Extract the (X, Y) coordinate from the center of the cell holding the provided text.  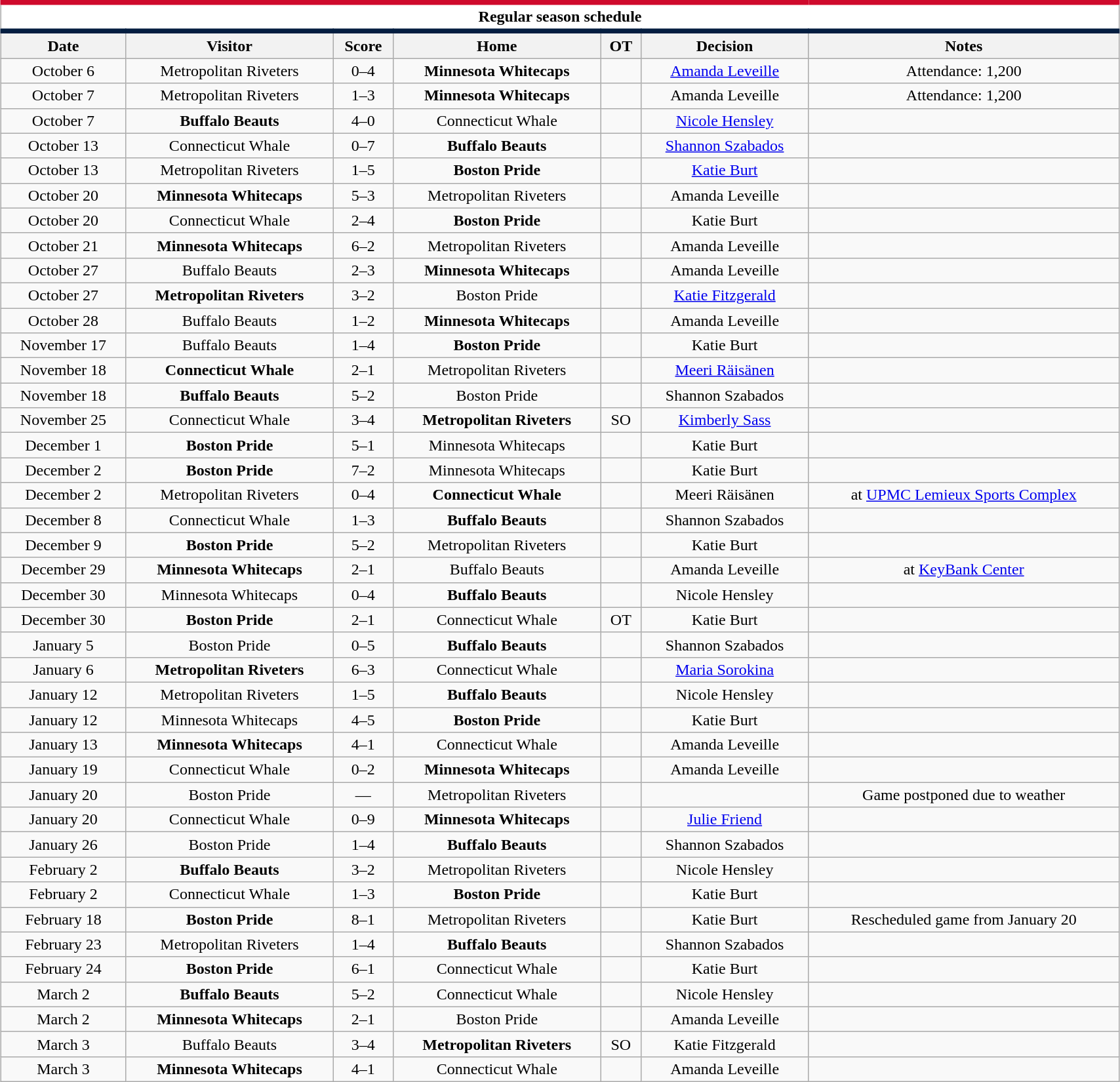
Visitor (230, 45)
— (363, 795)
2–3 (363, 270)
January 5 (64, 645)
5–3 (363, 195)
7–2 (363, 470)
Date (64, 45)
6–1 (363, 969)
February 23 (64, 944)
February 24 (64, 969)
Julie Friend (725, 820)
February 18 (64, 919)
Rescheduled game from January 20 (964, 919)
at UPMC Lemieux Sports Complex (964, 495)
Game postponed due to weather (964, 795)
January 13 (64, 745)
December 9 (64, 545)
0–5 (363, 645)
0–9 (363, 820)
Home (497, 45)
January 26 (64, 845)
Regular season schedule (560, 17)
8–1 (363, 919)
4–0 (363, 121)
Maria Sorokina (725, 670)
5–1 (363, 445)
at KeyBank Center (964, 570)
6–2 (363, 245)
October 6 (64, 71)
0–2 (363, 770)
December 29 (64, 570)
January 19 (64, 770)
October 28 (64, 321)
January 6 (64, 670)
Notes (964, 45)
November 17 (64, 346)
1–2 (363, 321)
Score (363, 45)
2–4 (363, 220)
6–3 (363, 670)
0–7 (363, 146)
4–5 (363, 719)
November 25 (64, 420)
December 1 (64, 445)
December 8 (64, 520)
October 21 (64, 245)
Decision (725, 45)
Kimberly Sass (725, 420)
